Return [X, Y] of the center of cell containing provided text 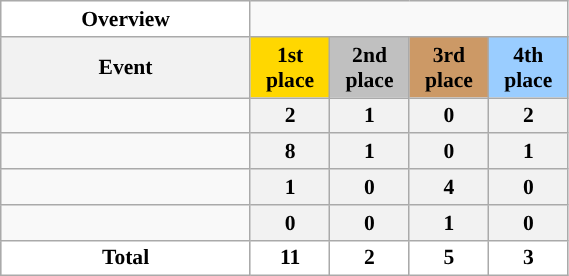
4 [448, 187]
1st place [290, 68]
8 [290, 152]
11 [290, 258]
5 [448, 258]
3rd place [448, 68]
Event [126, 68]
3 [528, 258]
4th place [528, 68]
Overview [126, 19]
Total [126, 258]
2nd place [370, 68]
